Search for the cell housing the specified text and yield its (x, y) center coordinate. 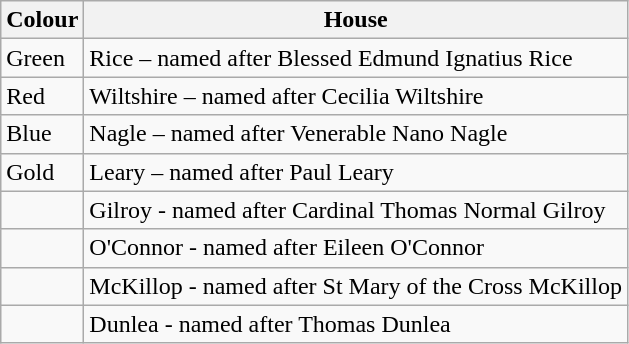
Gilroy - named after Cardinal Thomas Normal Gilroy (356, 210)
Blue (42, 134)
Wiltshire – named after Cecilia Wiltshire (356, 96)
Dunlea - named after Thomas Dunlea (356, 324)
McKillop - named after St Mary of the Cross McKillop (356, 286)
Leary – named after Paul Leary (356, 172)
House (356, 20)
Colour (42, 20)
Red (42, 96)
Rice – named after Blessed Edmund Ignatius Rice (356, 58)
Gold (42, 172)
Green (42, 58)
O'Connor - named after Eileen O'Connor (356, 248)
Nagle – named after Venerable Nano Nagle (356, 134)
